Determine the (X, Y) coordinate at the center of the cell enclosing the given text.  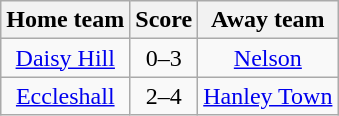
2–4 (164, 96)
Hanley Town (268, 96)
Nelson (268, 58)
Score (164, 20)
Away team (268, 20)
Eccleshall (66, 96)
Daisy Hill (66, 58)
Home team (66, 20)
0–3 (164, 58)
